Find where the given text appears and provide that cell's center as (X, Y) coordinate. 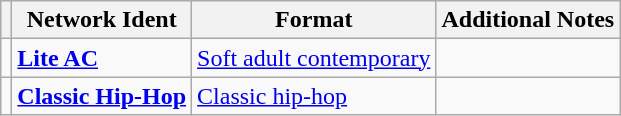
Soft adult contemporary (314, 58)
Classic hip-hop (314, 96)
Network Ident (102, 20)
Classic Hip-Hop (102, 96)
Additional Notes (528, 20)
Format (314, 20)
Lite AC (102, 58)
